From the cell containing the given text, extract its center point as [X, Y] coordinate. 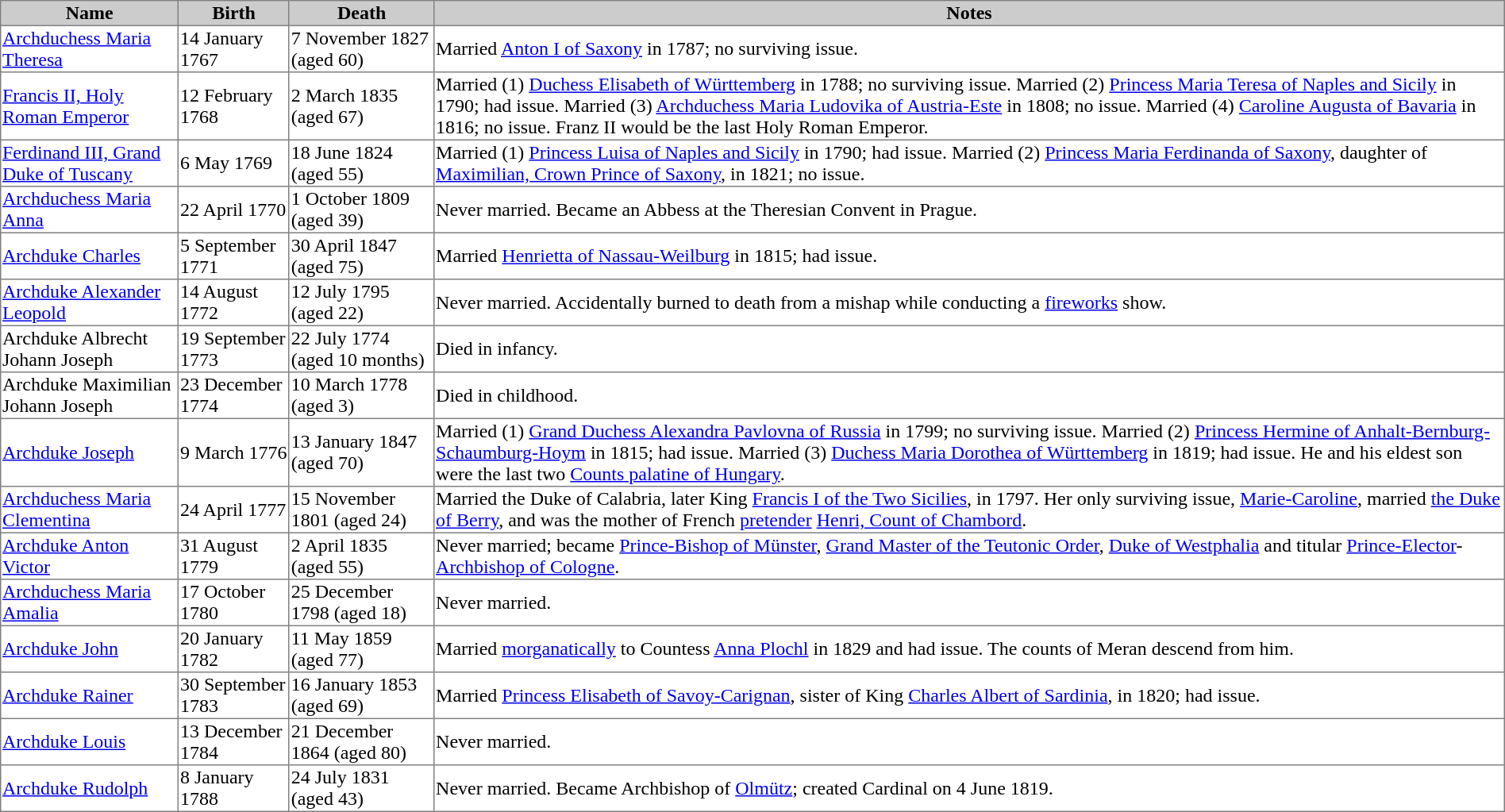
20 January 1782 [234, 648]
Archduke Joseph [90, 452]
31 August 1779 [234, 556]
Archduke Anton Victor [90, 556]
Archduchess Maria Clementina [90, 510]
25 December 1798 (aged 18) [361, 602]
14 August 1772 [234, 302]
Died in infancy. [969, 348]
18 June 1824 (aged 55) [361, 163]
Francis II, Holy Roman Emperor [90, 106]
10 March 1778 (aged 3) [361, 395]
Archduke Alexander Leopold [90, 302]
Archduke John [90, 648]
Death [361, 13]
23 December 1774 [234, 395]
Married morganatically to Countess Anna Plochl in 1829 and had issue. The counts of Meran descend from him. [969, 648]
Never married. Accidentally burned to death from a mishap while conducting a fireworks show. [969, 302]
Birth [234, 13]
Archduchess Maria Anna [90, 210]
12 February 1768 [234, 106]
14 January 1767 [234, 48]
Married Henrietta of Nassau-Weilburg in 1815; had issue. [969, 256]
Archduchess Maria Theresa [90, 48]
2 March 1835 (aged 67) [361, 106]
22 July 1774 (aged 10 months) [361, 348]
13 January 1847 (aged 70) [361, 452]
24 July 1831 (aged 43) [361, 788]
Archduke Albrecht Johann Joseph [90, 348]
Name [90, 13]
Died in childhood. [969, 395]
Archduke Louis [90, 741]
Archduchess Maria Amalia [90, 602]
17 October 1780 [234, 602]
Never married. Became an Abbess at the Theresian Convent in Prague. [969, 210]
Archduke Rudolph [90, 788]
Archduke Rainer [90, 695]
15 November 1801 (aged 24) [361, 510]
Married Anton I of Saxony in 1787; no surviving issue. [969, 48]
Archduke Maximilian Johann Joseph [90, 395]
Notes [969, 13]
11 May 1859 (aged 77) [361, 648]
6 May 1769 [234, 163]
7 November 1827 (aged 60) [361, 48]
Never married. Became Archbishop of Olmütz; created Cardinal on 4 June 1819. [969, 788]
13 December 1784 [234, 741]
9 March 1776 [234, 452]
1 October 1809 (aged 39) [361, 210]
Married Princess Elisabeth of Savoy-Carignan, sister of King Charles Albert of Sardinia, in 1820; had issue. [969, 695]
Ferdinand III, Grand Duke of Tuscany [90, 163]
16 January 1853 (aged 69) [361, 695]
5 September 1771 [234, 256]
12 July 1795 (aged 22) [361, 302]
21 December 1864 (aged 80) [361, 741]
2 April 1835 (aged 55) [361, 556]
8 January 1788 [234, 788]
24 April 1777 [234, 510]
22 April 1770 [234, 210]
30 September 1783 [234, 695]
30 April 1847 (aged 75) [361, 256]
19 September 1773 [234, 348]
Archduke Charles [90, 256]
